Return the (X, Y) coordinate for the center point of the cell that contains the specified text.  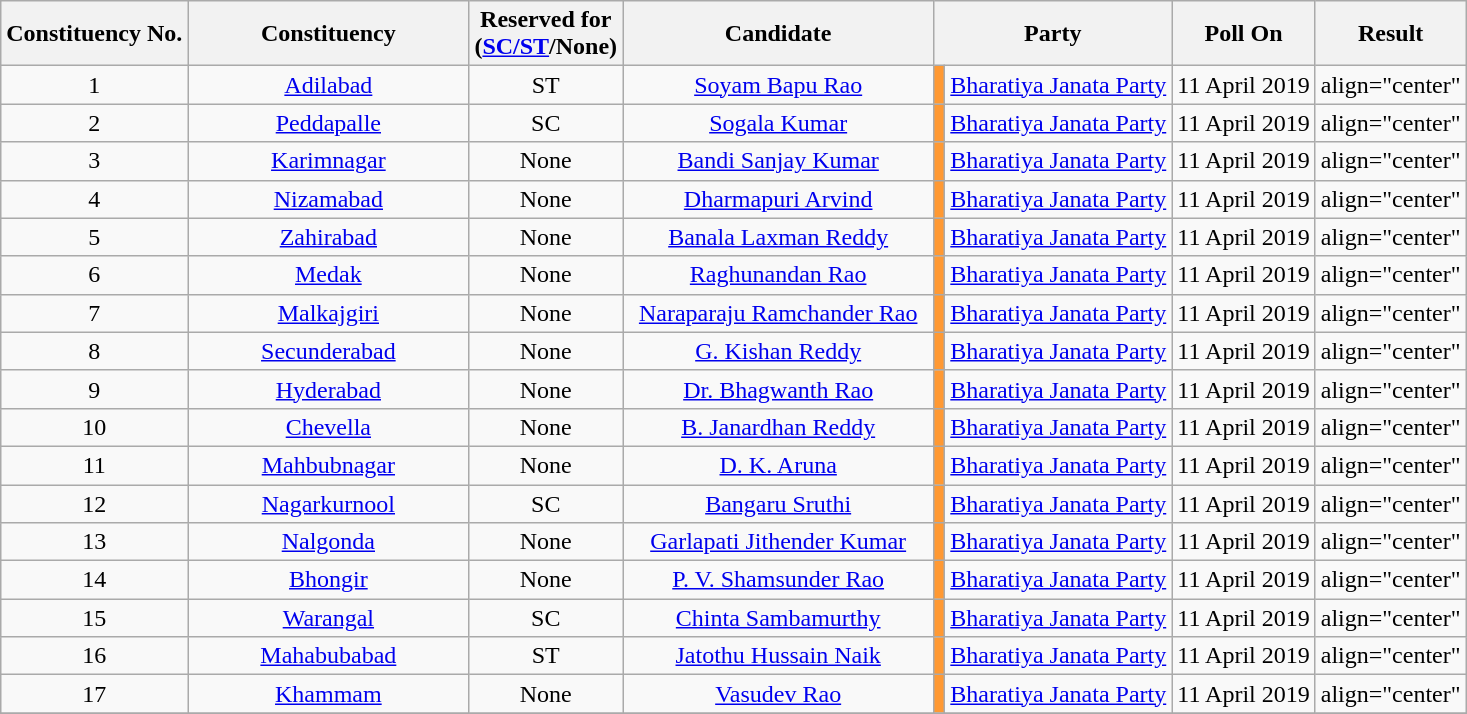
Reserved for(SC/ST/None) (546, 34)
Raghunandan Rao (778, 275)
Nagarkurnool (328, 503)
Constituency (328, 34)
Zahirabad (328, 237)
Result (1390, 34)
4 (94, 199)
B. Janardhan Reddy (778, 427)
13 (94, 542)
15 (94, 618)
Soyam Bapu Rao (778, 85)
Mahabubabad (328, 656)
8 (94, 351)
Dr. Bhagwanth Rao (778, 389)
17 (94, 694)
Medak (328, 275)
Nalgonda (328, 542)
7 (94, 313)
Nizamabad (328, 199)
Khammam (328, 694)
Bandi Sanjay Kumar (778, 161)
Candidate (778, 34)
D. K. Aruna (778, 465)
2 (94, 123)
Party (1053, 34)
Naraparaju Ramchander Rao (778, 313)
3 (94, 161)
Banala Laxman Reddy (778, 237)
Bangaru Sruthi (778, 503)
P. V. Shamsunder Rao (778, 580)
Hyderabad (328, 389)
Jatothu Hussain Naik (778, 656)
12 (94, 503)
Constituency No. (94, 34)
G. Kishan Reddy (778, 351)
11 (94, 465)
Vasudev Rao (778, 694)
Chevella (328, 427)
Adilabad (328, 85)
9 (94, 389)
10 (94, 427)
Garlapati Jithender Kumar (778, 542)
Peddapalle (328, 123)
Sogala Kumar (778, 123)
Mahbubnagar (328, 465)
5 (94, 237)
Malkajgiri (328, 313)
6 (94, 275)
Karimnagar (328, 161)
Bhongir (328, 580)
14 (94, 580)
Chinta Sambamurthy (778, 618)
16 (94, 656)
Dharmapuri Arvind (778, 199)
Poll On (1244, 34)
1 (94, 85)
Warangal (328, 618)
Secunderabad (328, 351)
